Determine the (x, y) coordinate at the center of the cell enclosing the given text.  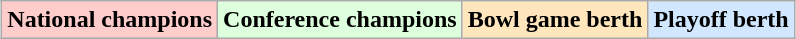
Bowl game berth (555, 20)
Conference champions (340, 20)
Playoff berth (721, 20)
National champions (110, 20)
